Find where the given text appears and provide that cell's center as (x, y) coordinate. 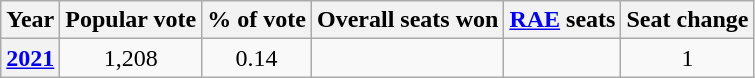
1 (688, 58)
Seat change (688, 20)
0.14 (257, 58)
Overall seats won (407, 20)
Popular vote (131, 20)
Year (30, 20)
2021 (30, 58)
RAE seats (562, 20)
% of vote (257, 20)
1,208 (131, 58)
